Locate the cell with the specified text and output its (X, Y) center coordinate. 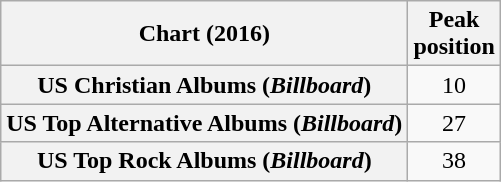
US Top Rock Albums (Billboard) (204, 161)
27 (454, 123)
10 (454, 85)
Chart (2016) (204, 34)
38 (454, 161)
Peakposition (454, 34)
US Christian Albums (Billboard) (204, 85)
US Top Alternative Albums (Billboard) (204, 123)
